Locate the cell with the specified text and output its (x, y) center coordinate. 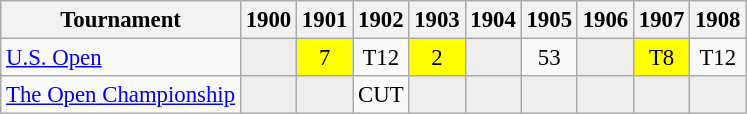
T8 (661, 58)
1906 (605, 20)
CUT (381, 95)
53 (549, 58)
1901 (325, 20)
U.S. Open (121, 58)
7 (325, 58)
The Open Championship (121, 95)
1907 (661, 20)
1904 (493, 20)
2 (437, 58)
1902 (381, 20)
Tournament (121, 20)
1905 (549, 20)
1900 (268, 20)
1908 (718, 20)
1903 (437, 20)
